Identify which cell holds the provided text, then report its (X, Y) central coordinate. 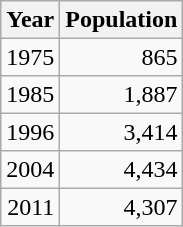
4,307 (122, 206)
2004 (30, 170)
2011 (30, 206)
Year (30, 20)
865 (122, 56)
Population (122, 20)
3,414 (122, 132)
1996 (30, 132)
4,434 (122, 170)
1975 (30, 56)
1,887 (122, 94)
1985 (30, 94)
